Provide the [x, y] coordinate of the cell's center where the given text is located.  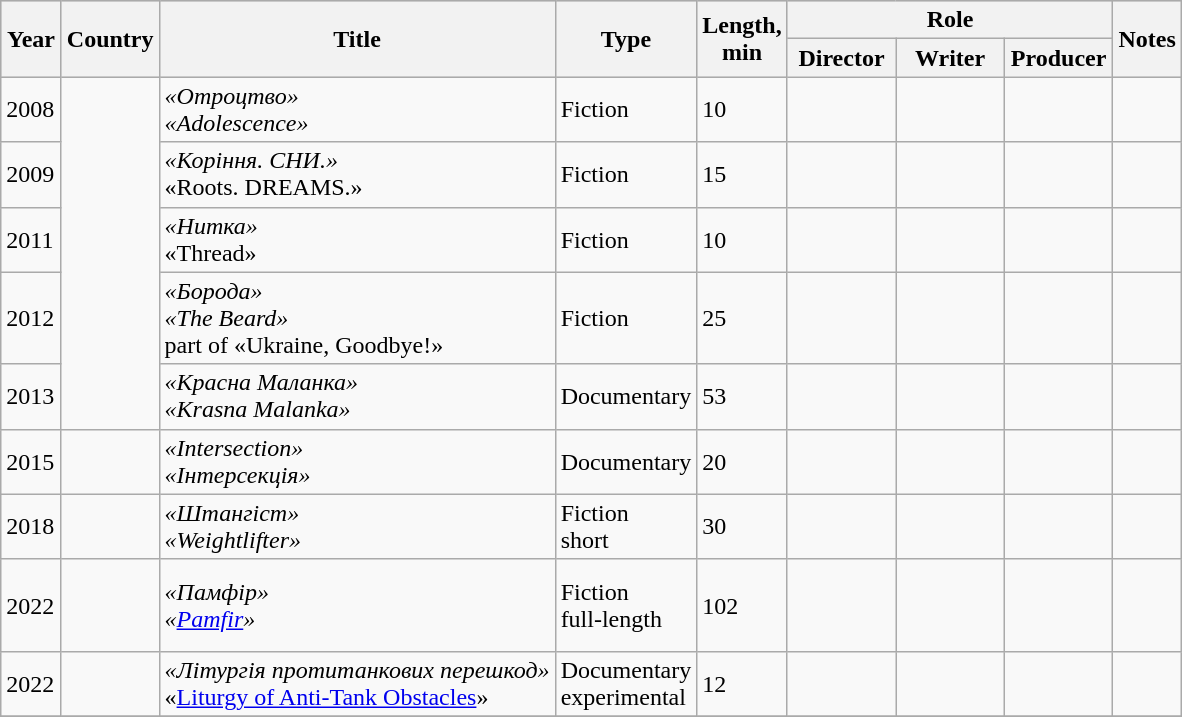
«Штангіст»«Weightlifter» [357, 526]
2013 [32, 396]
«Літургія протитанкових перешкод»«Liturgy of Anti-Tank Obstacles» [357, 684]
Producer [1058, 58]
25 [742, 318]
2012 [32, 318]
Documentaryexperimental [626, 684]
«Нитка»«Thread» [357, 240]
2015 [32, 462]
Length,min [742, 39]
Title [357, 39]
30 [742, 526]
2011 [32, 240]
53 [742, 396]
20 [742, 462]
Type [626, 39]
15 [742, 174]
«Коріння. СНИ.»«Roots. DREAMS.» [357, 174]
2008 [32, 110]
Fictionshort [626, 526]
«Intersection»«Інтерсекція» [357, 462]
«Борода»«The Beard»part of «Ukraine, Goodbye!» [357, 318]
Role [950, 20]
Fictionfull-length [626, 605]
12 [742, 684]
«Отроцтво»«Adolescence» [357, 110]
Director [842, 58]
Country [110, 39]
«Памфір»«Pamfir» [357, 605]
«Красна Маланка»«Krasna Malanka» [357, 396]
102 [742, 605]
2018 [32, 526]
Year [32, 39]
2009 [32, 174]
Writer [950, 58]
Notes [1147, 39]
